Capture the cell that displays the provided text and extract its [X, Y] central coordinate. 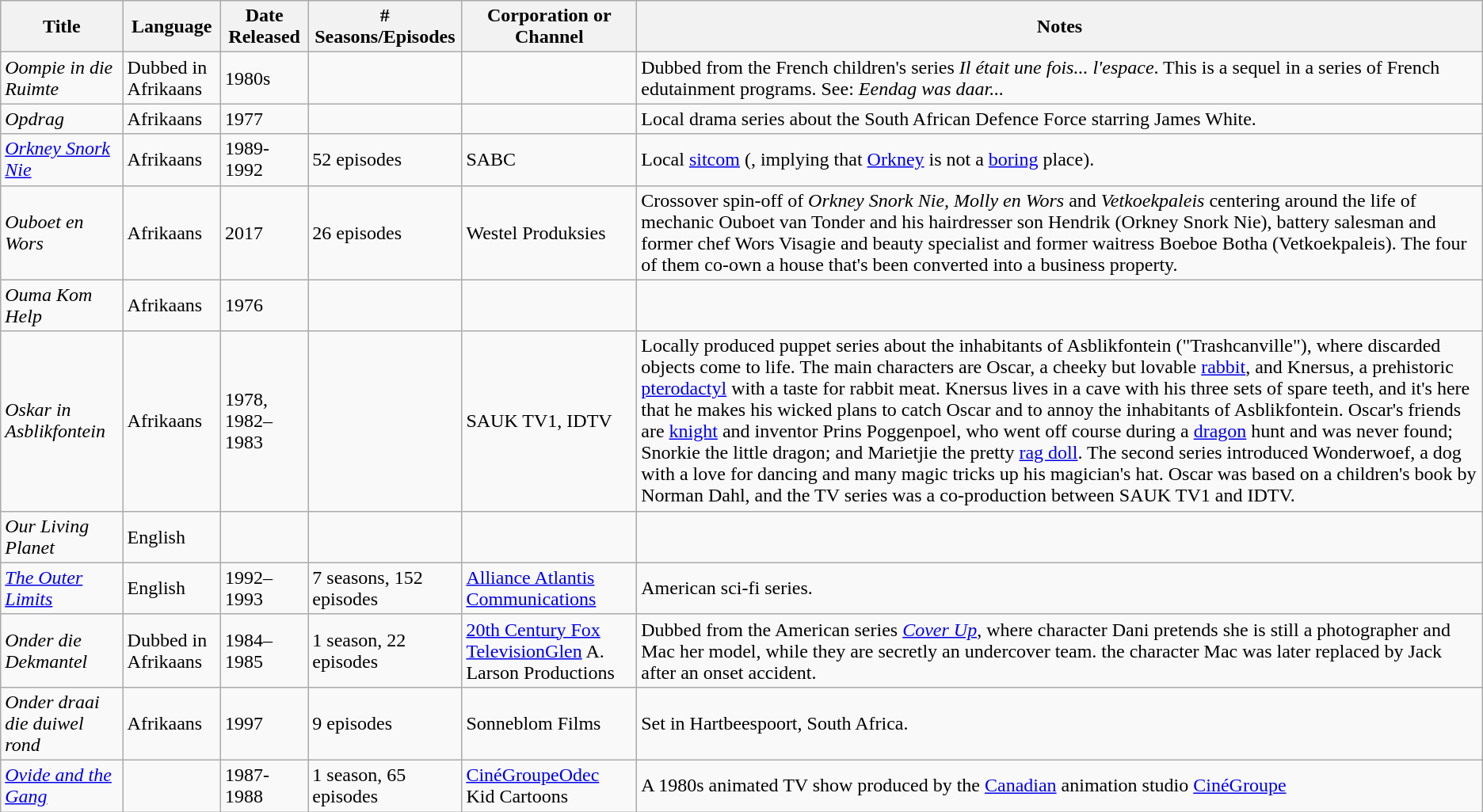
1984–1985 [264, 650]
Ouma Kom Help [62, 306]
Orkney Snork Nie [62, 160]
20th Century Fox TelevisionGlen A. Larson Productions [550, 650]
Our Living Planet [62, 537]
CinéGroupeOdec Kid Cartoons [550, 786]
1987-1988 [264, 786]
1 season, 22 episodes [385, 650]
Sonneblom Films [550, 723]
Language [171, 27]
Local drama series about the South African Defence Force starring James White. [1060, 119]
1992–1993 [264, 588]
Oskar in Asblikfontein [62, 421]
1978, 1982–1983 [264, 421]
52 episodes [385, 160]
Ovide and the Gang [62, 786]
A 1980s animated TV show produced by the Canadian animation studio CinéGroupe [1060, 786]
Title [62, 27]
1980s [264, 78]
Local sitcom (, implying that Orkney is not a boring place). [1060, 160]
# Seasons/Episodes [385, 27]
Ouboet en Wors [62, 233]
Alliance Atlantis Communications [550, 588]
1977 [264, 119]
2017 [264, 233]
Notes [1060, 27]
1989-1992 [264, 160]
SABC [550, 160]
Opdrag [62, 119]
7 seasons, 152 episodes [385, 588]
American sci-fi series. [1060, 588]
Oompie in die Ruimte [62, 78]
Onder die Dekmantel [62, 650]
SAUK TV1, IDTV [550, 421]
26 episodes [385, 233]
Date Released [264, 27]
9 episodes [385, 723]
The Outer Limits [62, 588]
Set in Hartbeespoort, South Africa. [1060, 723]
1976 [264, 306]
1997 [264, 723]
1 season, 65 episodes [385, 786]
Corporation or Channel [550, 27]
Westel Produksies [550, 233]
Onder draai die duiwel rond [62, 723]
